Identify which cell holds the provided text, then report its (x, y) central coordinate. 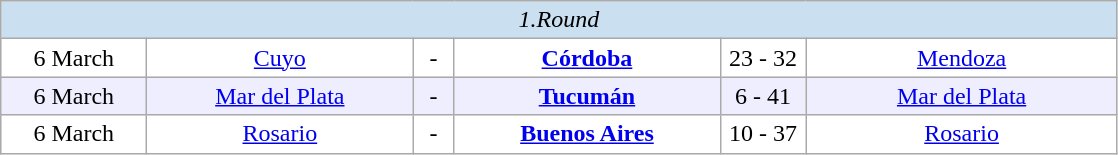
Tucumán (587, 96)
6 - 41 (763, 96)
10 - 37 (763, 134)
23 - 32 (763, 58)
Cuyo (280, 58)
Mendoza (962, 58)
1.Round (559, 20)
Buenos Aires (587, 134)
Córdoba (587, 58)
